Extract the [x, y] coordinate from the center of the cell holding the provided text.  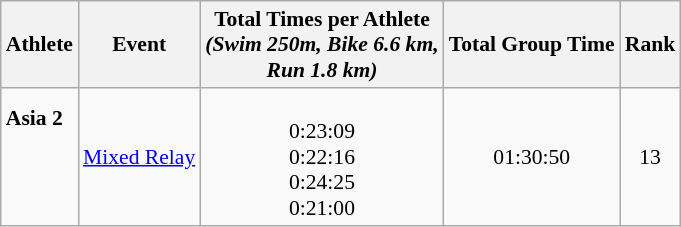
Rank [650, 44]
Athlete [40, 44]
Total Group Time [532, 44]
Event [139, 44]
Total Times per Athlete (Swim 250m, Bike 6.6 km, Run 1.8 km) [322, 44]
Asia 2 [40, 157]
0:23:090:22:160:24:250:21:00 [322, 157]
01:30:50 [532, 157]
13 [650, 157]
Mixed Relay [139, 157]
